Return the [X, Y] coordinate for the center point of the cell that contains the specified text.  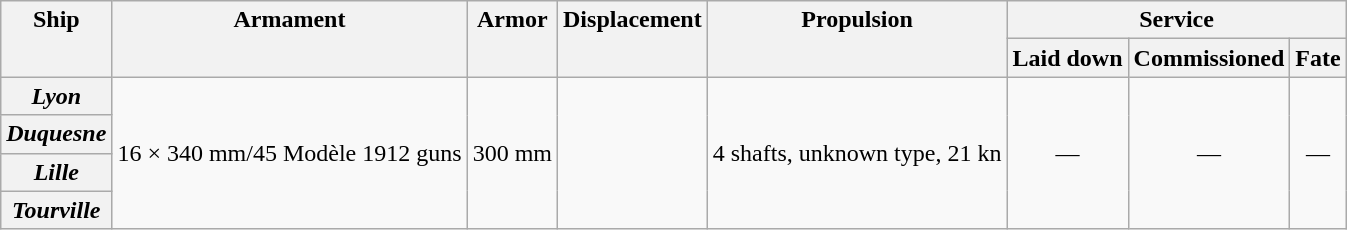
Tourville [56, 210]
300 mm [512, 153]
Laid down [1068, 58]
Commissioned [1209, 58]
Ship [56, 39]
Armor [512, 39]
Propulsion [857, 39]
Lille [56, 172]
Lyon [56, 96]
Fate [1318, 58]
Service [1176, 20]
16 × 340 mm/45 Modèle 1912 guns [290, 153]
Armament [290, 39]
Displacement [633, 39]
4 shafts, unknown type, 21 kn [857, 153]
Duquesne [56, 134]
